Extract the (X, Y) coordinate from the center of the cell holding the provided text.  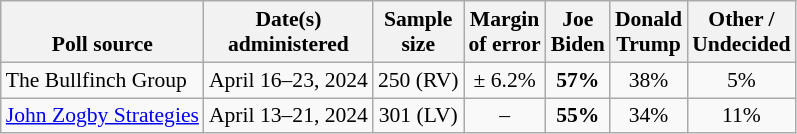
38% (648, 80)
The Bullfinch Group (102, 80)
DonaldTrump (648, 32)
5% (741, 80)
57% (578, 80)
250 (RV) (418, 80)
Other /Undecided (741, 32)
Date(s)administered (288, 32)
– (505, 116)
11% (741, 116)
301 (LV) (418, 116)
34% (648, 116)
55% (578, 116)
April 16–23, 2024 (288, 80)
April 13–21, 2024 (288, 116)
John Zogby Strategies (102, 116)
Marginof error (505, 32)
Samplesize (418, 32)
JoeBiden (578, 32)
± 6.2% (505, 80)
Poll source (102, 32)
